Output the [X, Y] coordinate of the center of the cell containing the given text.  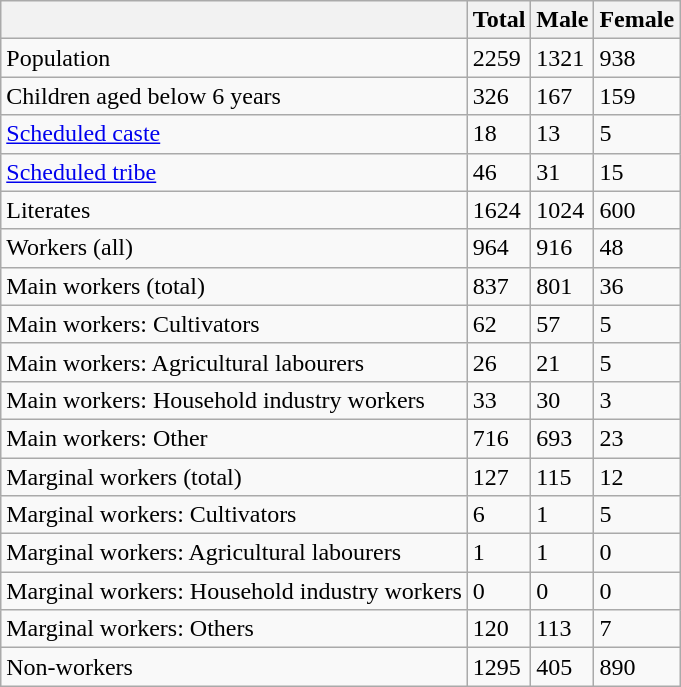
837 [499, 286]
Children aged below 6 years [234, 96]
Literates [234, 210]
Scheduled tribe [234, 172]
36 [637, 286]
18 [499, 134]
Female [637, 20]
159 [637, 96]
30 [562, 400]
115 [562, 477]
Workers (all) [234, 248]
326 [499, 96]
31 [562, 172]
7 [637, 629]
716 [499, 438]
964 [499, 248]
120 [499, 629]
23 [637, 438]
Scheduled caste [234, 134]
21 [562, 362]
Main workers (total) [234, 286]
1024 [562, 210]
1295 [499, 667]
12 [637, 477]
46 [499, 172]
13 [562, 134]
890 [637, 667]
6 [499, 515]
2259 [499, 58]
693 [562, 438]
405 [562, 667]
Population [234, 58]
15 [637, 172]
600 [637, 210]
48 [637, 248]
Male [562, 20]
938 [637, 58]
Main workers: Other [234, 438]
Marginal workers: Others [234, 629]
Marginal workers: Agricultural labourers [234, 553]
62 [499, 324]
3 [637, 400]
127 [499, 477]
916 [562, 248]
Total [499, 20]
Marginal workers: Household industry workers [234, 591]
57 [562, 324]
167 [562, 96]
801 [562, 286]
Marginal workers (total) [234, 477]
113 [562, 629]
1321 [562, 58]
1624 [499, 210]
Main workers: Household industry workers [234, 400]
Main workers: Cultivators [234, 324]
Main workers: Agricultural labourers [234, 362]
Marginal workers: Cultivators [234, 515]
33 [499, 400]
Non-workers [234, 667]
26 [499, 362]
